Scan for the cell matching the given text and deliver its (X, Y) coordinate at center. 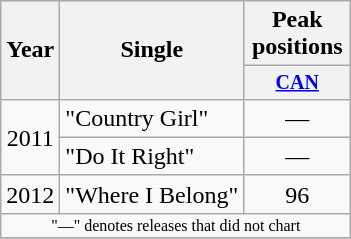
"Do It Right" (152, 156)
Peak positions (298, 34)
Single (152, 50)
96 (298, 194)
"—" denotes releases that did not chart (176, 225)
Year (30, 50)
"Country Girl" (152, 118)
2012 (30, 194)
CAN (298, 82)
"Where I Belong" (152, 194)
2011 (30, 137)
